Capture the cell that displays the provided text and extract its [X, Y] central coordinate. 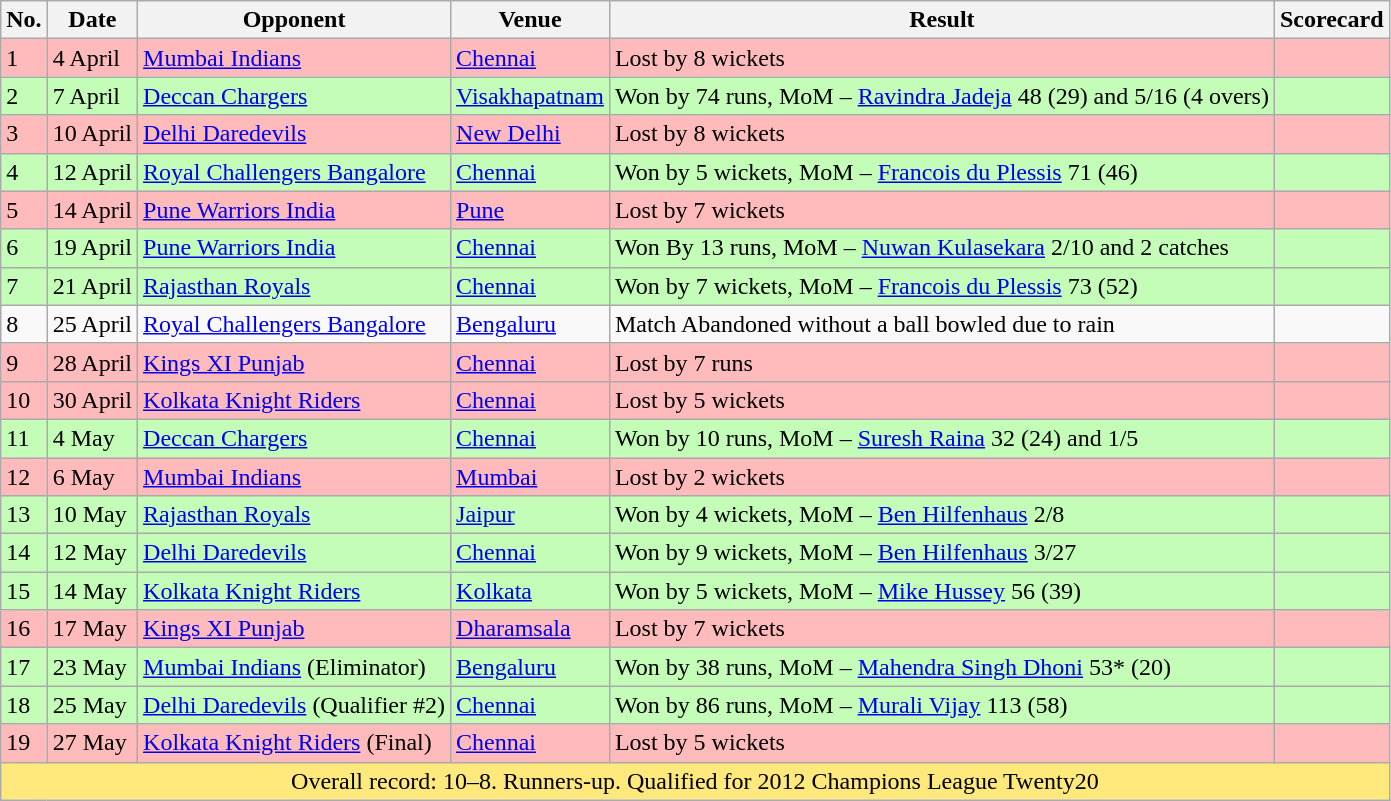
Delhi Daredevils (Qualifier #2) [294, 705]
Date [92, 20]
17 May [92, 629]
8 [24, 324]
Match Abandoned without a ball bowled due to rain [942, 324]
Mumbai [530, 477]
23 May [92, 667]
18 [24, 705]
9 [24, 362]
Won by 4 wickets, MoM – Ben Hilfenhaus 2/8 [942, 515]
Won by 5 wickets, MoM – Mike Hussey 56 (39) [942, 591]
5 [24, 210]
Opponent [294, 20]
Venue [530, 20]
Result [942, 20]
Dharamsala [530, 629]
Kolkata Knight Riders (Final) [294, 743]
1 [24, 58]
6 May [92, 477]
30 April [92, 400]
17 [24, 667]
Visakhapatnam [530, 96]
Scorecard [1332, 20]
Won By 13 runs, MoM – Nuwan Kulasekara 2/10 and 2 catches [942, 248]
12 [24, 477]
12 April [92, 172]
10 May [92, 515]
Won by 10 runs, MoM – Suresh Raina 32 (24) and 1/5 [942, 438]
10 [24, 400]
Won by 7 wickets, MoM – Francois du Plessis 73 (52) [942, 286]
7 April [92, 96]
Won by 86 runs, MoM – Murali Vijay 113 (58) [942, 705]
2 [24, 96]
No. [24, 20]
Jaipur [530, 515]
Won by 74 runs, MoM – Ravindra Jadeja 48 (29) and 5/16 (4 overs) [942, 96]
10 April [92, 134]
4 May [92, 438]
13 [24, 515]
14 May [92, 591]
19 April [92, 248]
Lost by 2 wickets [942, 477]
Mumbai Indians (Eliminator) [294, 667]
25 April [92, 324]
27 May [92, 743]
15 [24, 591]
Overall record: 10–8. Runners-up. Qualified for 2012 Champions League Twenty20 [695, 781]
4 April [92, 58]
14 April [92, 210]
25 May [92, 705]
7 [24, 286]
Won by 9 wickets, MoM – Ben Hilfenhaus 3/27 [942, 553]
14 [24, 553]
16 [24, 629]
12 May [92, 553]
21 April [92, 286]
28 April [92, 362]
19 [24, 743]
Kolkata [530, 591]
Lost by 7 runs [942, 362]
3 [24, 134]
Won by 5 wickets, MoM – Francois du Plessis 71 (46) [942, 172]
11 [24, 438]
6 [24, 248]
Won by 38 runs, MoM – Mahendra Singh Dhoni 53* (20) [942, 667]
Pune [530, 210]
4 [24, 172]
New Delhi [530, 134]
